Determine the (X, Y) coordinate at the center of the cell enclosing the given text.  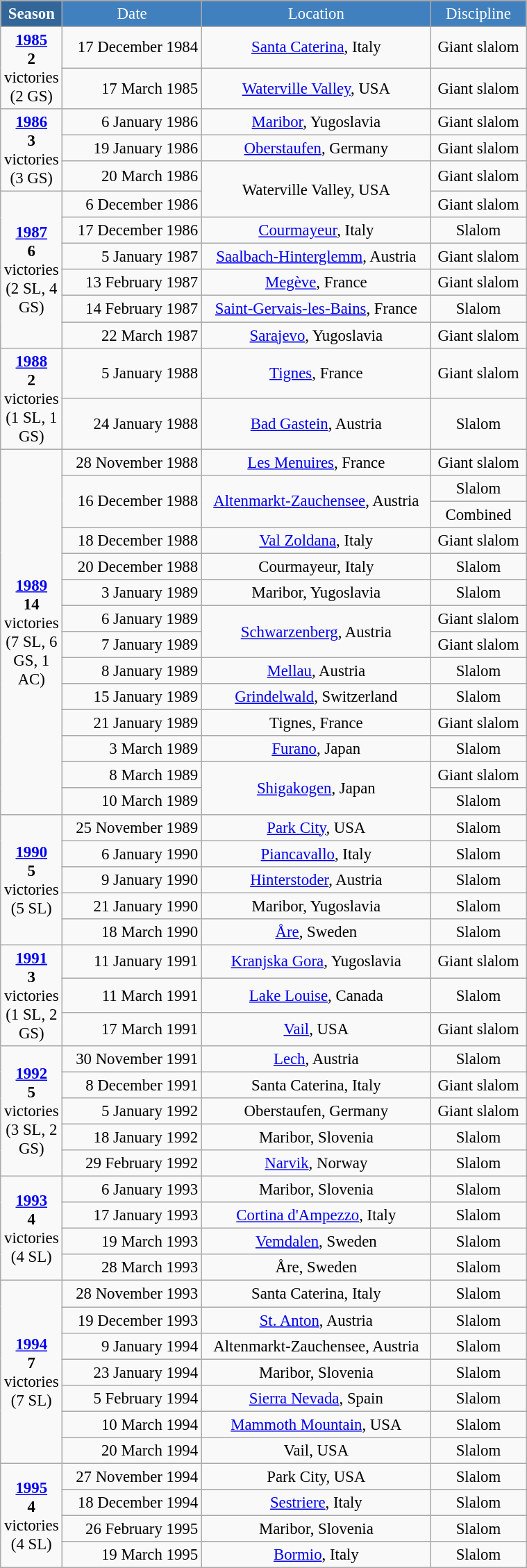
1994 7 victories (7 SL) (32, 1372)
Mammoth Mountain, USA (316, 1424)
Les Menuires, France (316, 462)
1988 2 victories (1 SL, 1 GS) (32, 398)
10 March 1989 (132, 802)
Narvik, Norway (316, 1163)
Mellau, Austria (316, 671)
26 February 1995 (132, 1528)
5 January 1988 (132, 373)
9 January 1994 (132, 1346)
20 March 1986 (132, 176)
23 January 1994 (132, 1372)
1989 14 victories (7 SL, 6 GS, 1 AC) (32, 632)
Megève, France (316, 283)
Shigakogen, Japan (316, 789)
Lech, Austria (316, 1059)
17 December 1986 (132, 230)
Hinterstoder, Austria (316, 879)
6 January 1989 (132, 618)
21 January 1990 (132, 906)
Grindelwald, Switzerland (316, 697)
1991 3 victories (1 SL, 2 GS) (32, 995)
17 March 1985 (132, 89)
3 January 1989 (132, 593)
28 November 1993 (132, 1294)
5 January 1987 (132, 257)
1985 2 victories (2 GS) (32, 68)
7 January 1989 (132, 645)
13 February 1987 (132, 283)
6 January 1990 (132, 854)
9 January 1990 (132, 879)
18 January 1992 (132, 1138)
Sierra Nevada, Spain (316, 1398)
11 March 1991 (132, 995)
Lake Louise, Canada (316, 995)
8 March 1989 (132, 775)
21 January 1989 (132, 723)
Location (316, 14)
11 January 1991 (132, 962)
Piancavallo, Italy (316, 854)
28 March 1993 (132, 1268)
Bormio, Italy (316, 1555)
Sarajevo, Yugoslavia (316, 335)
17 December 1984 (132, 47)
20 December 1988 (132, 566)
1992 5 victories (3 SL, 2 GS) (32, 1111)
18 December 1988 (132, 541)
3 March 1989 (132, 749)
19 January 1986 (132, 149)
8 January 1989 (132, 671)
1990 5 victories (5 SL) (32, 879)
Discipline (478, 14)
20 March 1994 (132, 1451)
Date (132, 14)
16 December 1988 (132, 501)
Val Zoldana, Italy (316, 541)
Combined (478, 514)
Kranjska Gora, Yugoslavia (316, 962)
Saint-Gervais-les-Bains, France (316, 309)
Sestriere, Italy (316, 1503)
6 January 1986 (132, 122)
8 December 1991 (132, 1085)
19 December 1993 (132, 1320)
28 November 1988 (132, 462)
30 November 1991 (132, 1059)
24 January 1988 (132, 423)
Season (32, 14)
Bad Gastein, Austria (316, 423)
18 December 1994 (132, 1503)
10 March 1994 (132, 1424)
St. Anton, Austria (316, 1320)
5 January 1992 (132, 1111)
18 March 1990 (132, 932)
22 March 1987 (132, 335)
19 March 1993 (132, 1242)
6 December 1986 (132, 205)
Cortina d'Ampezzo, Italy (316, 1215)
1993 4 victories (4 SL) (32, 1229)
17 January 1993 (132, 1215)
1986 3 victories (3 GS) (32, 150)
25 November 1989 (132, 827)
5 February 1994 (132, 1398)
15 January 1989 (132, 697)
19 March 1995 (132, 1555)
Saalbach-Hinterglemm, Austria (316, 257)
27 November 1994 (132, 1476)
14 February 1987 (132, 309)
Vemdalen, Sweden (316, 1242)
1987 6 victories (2 SL, 4 GS) (32, 270)
1995 4 victories (4 SL) (32, 1515)
6 January 1993 (132, 1190)
Schwarzenberg, Austria (316, 632)
29 February 1992 (132, 1163)
17 March 1991 (132, 1029)
Furano, Japan (316, 749)
